From the cell containing the given text, extract its center point as (X, Y) coordinate. 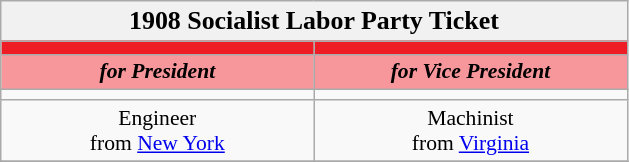
for President (158, 72)
for Vice President (470, 72)
Machinistfrom Virginia (470, 130)
Engineerfrom New York (158, 130)
1908 Socialist Labor Party Ticket (314, 21)
